Provide the [X, Y] coordinate of the cell's center where the given text is located.  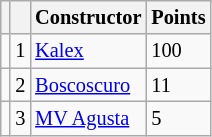
1 [20, 51]
Constructor [88, 17]
MV Agusta [88, 118]
Boscoscuro [88, 85]
5 [178, 118]
3 [20, 118]
100 [178, 51]
2 [20, 85]
Points [178, 17]
Kalex [88, 51]
11 [178, 85]
